Find where the given text appears and provide that cell's center as (x, y) coordinate. 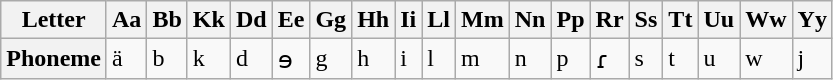
Uu (719, 20)
Yy (812, 20)
Aa (126, 20)
j (812, 59)
Phoneme (54, 59)
Rr (610, 20)
Hh (374, 20)
p (570, 59)
Nn (530, 20)
ɾ (610, 59)
ä (126, 59)
Ss (646, 20)
Dd (251, 20)
n (530, 59)
g (331, 59)
Ii (408, 20)
Kk (208, 20)
b (167, 59)
u (719, 59)
i (408, 59)
k (208, 59)
ɘ (291, 59)
l (439, 59)
Ww (766, 20)
s (646, 59)
Tt (680, 20)
Pp (570, 20)
h (374, 59)
Mm (483, 20)
w (766, 59)
Gg (331, 20)
Ll (439, 20)
m (483, 59)
t (680, 59)
d (251, 59)
Bb (167, 20)
Ee (291, 20)
Letter (54, 20)
